Pinpoint the cell where the given text exists, returning its [X, Y] midpoint coordinate. 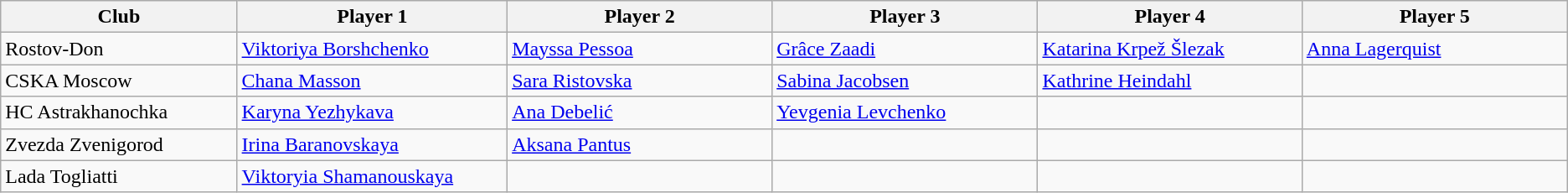
Player 1 [372, 17]
Viktoriya Borshchenko [372, 49]
Kathrine Heindahl [1169, 81]
Sara Ristovska [640, 81]
Viktoryia Shamanouskaya [372, 176]
Rostov-Don [119, 49]
Club [119, 17]
Karyna Yezhykava [372, 112]
Lada Togliatti [119, 176]
Player 2 [640, 17]
Sabina Jacobsen [905, 81]
Katarina Krpež Šlezak [1169, 49]
Irina Baranovskaya [372, 144]
Player 3 [905, 17]
Player 4 [1169, 17]
Ana Debelić [640, 112]
CSKA Moscow [119, 81]
Mayssa Pessoa [640, 49]
Chana Masson [372, 81]
Anna Lagerquist [1434, 49]
Aksana Pantus [640, 144]
HC Astrakhanochka [119, 112]
Player 5 [1434, 17]
Yevgenia Levchenko [905, 112]
Zvezda Zvenigorod [119, 144]
Grâce Zaadi [905, 49]
